From the cell containing the given text, extract its center point as [X, Y] coordinate. 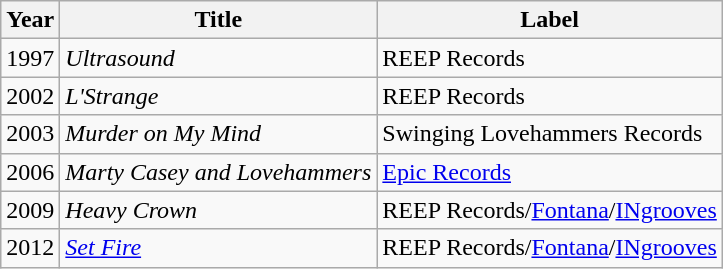
L'Strange [218, 96]
2003 [30, 134]
Label [550, 20]
Epic Records [550, 172]
Title [218, 20]
2009 [30, 210]
Marty Casey and Lovehammers [218, 172]
Heavy Crown [218, 210]
2012 [30, 248]
Swinging Lovehammers Records [550, 134]
2002 [30, 96]
Ultrasound [218, 58]
Set Fire [218, 248]
1997 [30, 58]
Year [30, 20]
2006 [30, 172]
Murder on My Mind [218, 134]
